Return [X, Y] of the center of cell containing provided text 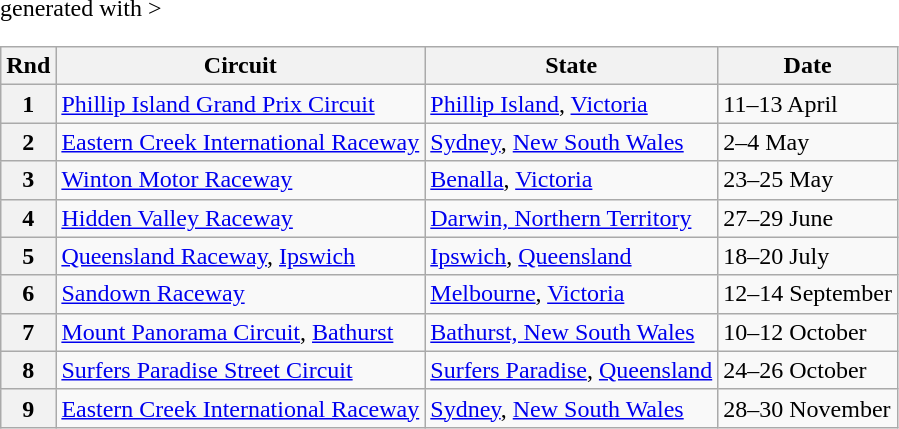
23–25 May [808, 180]
Bathurst, New South Wales [572, 332]
6 [28, 294]
5 [28, 256]
State [572, 66]
3 [28, 180]
11–13 April [808, 104]
Rnd [28, 66]
1 [28, 104]
Melbourne, Victoria [572, 294]
Benalla, Victoria [572, 180]
27–29 June [808, 218]
Hidden Valley Raceway [240, 218]
2–4 May [808, 142]
Surfers Paradise Street Circuit [240, 370]
Queensland Raceway, Ipswich [240, 256]
18–20 July [808, 256]
24–26 October [808, 370]
Winton Motor Raceway [240, 180]
Mount Panorama Circuit, Bathurst [240, 332]
Sandown Raceway [240, 294]
Surfers Paradise, Queensland [572, 370]
Darwin, Northern Territory [572, 218]
Ipswich, Queensland [572, 256]
Date [808, 66]
28–30 November [808, 408]
10–12 October [808, 332]
2 [28, 142]
Phillip Island Grand Prix Circuit [240, 104]
Circuit [240, 66]
Phillip Island, Victoria [572, 104]
9 [28, 408]
4 [28, 218]
7 [28, 332]
8 [28, 370]
12–14 September [808, 294]
